Locate the cell with the specified text and output its [X, Y] center coordinate. 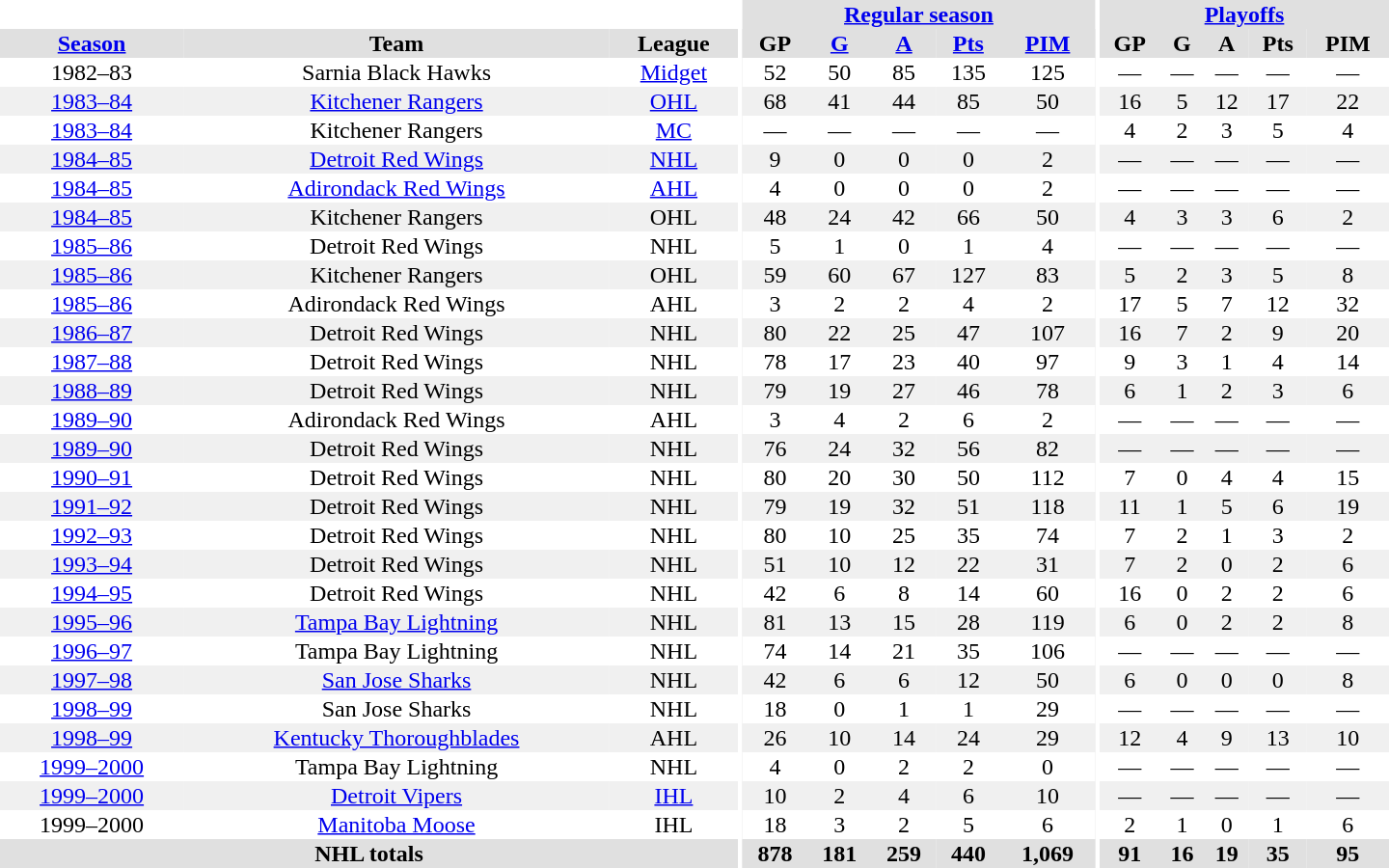
Team [396, 43]
1988–89 [92, 391]
1992–93 [92, 535]
181 [839, 854]
56 [968, 448]
127 [968, 275]
40 [968, 362]
106 [1048, 651]
82 [1048, 448]
97 [1048, 362]
23 [905, 362]
NHL totals [368, 854]
125 [1048, 72]
135 [968, 72]
81 [776, 622]
1996–97 [92, 651]
68 [776, 101]
Detroit Vipers [396, 796]
Season [92, 43]
107 [1048, 333]
Midget [673, 72]
1994–95 [92, 593]
48 [776, 217]
1982–83 [92, 72]
11 [1130, 506]
Sarnia Black Hawks [396, 72]
31 [1048, 564]
878 [776, 854]
1995–96 [92, 622]
1990–91 [92, 477]
1991–92 [92, 506]
Regular season [918, 14]
28 [968, 622]
41 [839, 101]
47 [968, 333]
26 [776, 738]
259 [905, 854]
1986–87 [92, 333]
83 [1048, 275]
44 [905, 101]
30 [905, 477]
66 [968, 217]
Kentucky Thoroughblades [396, 738]
119 [1048, 622]
27 [905, 391]
1987–88 [92, 362]
1,069 [1048, 854]
Playoffs [1244, 14]
League [673, 43]
1997–98 [92, 680]
112 [1048, 477]
118 [1048, 506]
95 [1348, 854]
440 [968, 854]
21 [905, 651]
MC [673, 130]
46 [968, 391]
76 [776, 448]
59 [776, 275]
1993–94 [92, 564]
Manitoba Moose [396, 825]
67 [905, 275]
52 [776, 72]
91 [1130, 854]
